Determine the [x, y] coordinate at the center of the cell enclosing the given text.  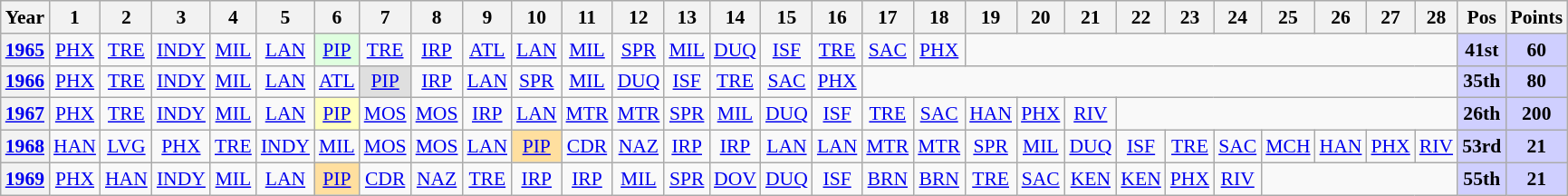
24 [1237, 17]
26 [1341, 17]
1966 [25, 82]
13 [687, 17]
26th [1482, 114]
1968 [25, 147]
55th [1482, 179]
12 [638, 17]
7 [386, 17]
200 [1536, 114]
4 [234, 17]
Pos [1482, 17]
27 [1390, 17]
6 [337, 17]
23 [1190, 17]
16 [837, 17]
14 [736, 17]
9 [487, 17]
35th [1482, 82]
28 [1437, 17]
3 [181, 17]
11 [587, 17]
5 [285, 17]
Year [25, 17]
LVG [127, 147]
Points [1536, 17]
1967 [25, 114]
80 [1536, 82]
25 [1288, 17]
20 [1040, 17]
53rd [1482, 147]
15 [786, 17]
19 [991, 17]
18 [938, 17]
17 [888, 17]
41st [1482, 50]
60 [1536, 50]
8 [437, 17]
2 [127, 17]
22 [1140, 17]
1969 [25, 179]
MCH [1288, 147]
10 [536, 17]
DOV [736, 179]
1 [74, 17]
1965 [25, 50]
